Output the (X, Y) coordinate of the center of the cell containing the given text.  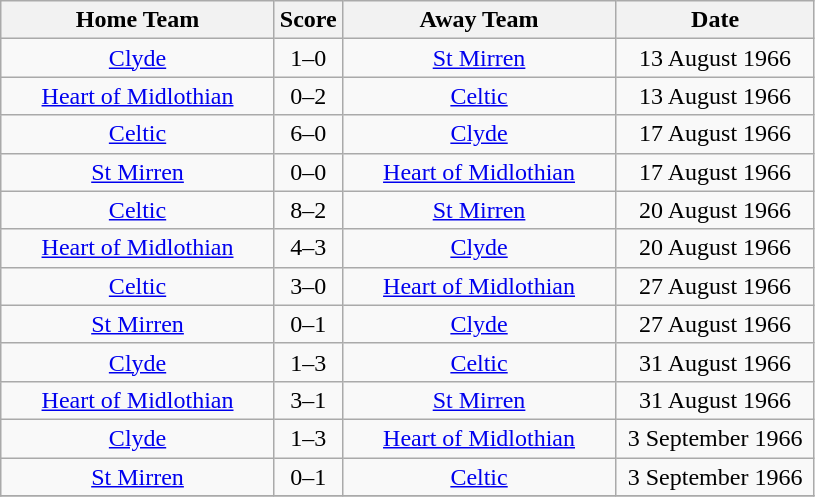
Score (308, 20)
0–0 (308, 172)
Home Team (138, 20)
Date (716, 20)
1–0 (308, 58)
3–1 (308, 400)
0–2 (308, 96)
3–0 (308, 286)
6–0 (308, 134)
8–2 (308, 210)
4–3 (308, 248)
Away Team (479, 20)
